Pinpoint the cell where the given text exists, returning its [X, Y] midpoint coordinate. 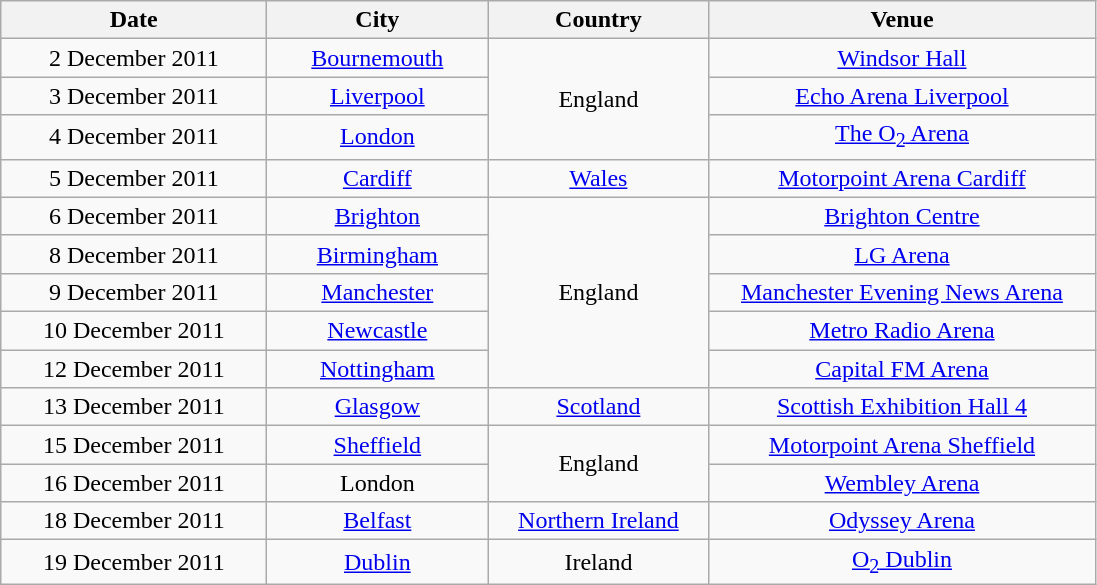
Echo Arena Liverpool [902, 96]
4 December 2011 [134, 137]
18 December 2011 [134, 521]
Date [134, 20]
Country [598, 20]
Windsor Hall [902, 58]
Newcastle [378, 331]
13 December 2011 [134, 407]
Nottingham [378, 369]
12 December 2011 [134, 369]
Dublin [378, 562]
Motorpoint Arena Sheffield [902, 445]
Brighton Centre [902, 216]
19 December 2011 [134, 562]
Venue [902, 20]
Wales [598, 178]
9 December 2011 [134, 292]
O2 Dublin [902, 562]
Metro Radio Arena [902, 331]
Scotland [598, 407]
5 December 2011 [134, 178]
Liverpool [378, 96]
8 December 2011 [134, 254]
Motorpoint Arena Cardiff [902, 178]
Bournemouth [378, 58]
Glasgow [378, 407]
The O2 Arena [902, 137]
Sheffield [378, 445]
10 December 2011 [134, 331]
Northern Ireland [598, 521]
LG Arena [902, 254]
15 December 2011 [134, 445]
Ireland [598, 562]
Cardiff [378, 178]
Brighton [378, 216]
Manchester Evening News Arena [902, 292]
3 December 2011 [134, 96]
Scottish Exhibition Hall 4 [902, 407]
16 December 2011 [134, 483]
Wembley Arena [902, 483]
Manchester [378, 292]
Belfast [378, 521]
Odyssey Arena [902, 521]
Birmingham [378, 254]
6 December 2011 [134, 216]
Capital FM Arena [902, 369]
2 December 2011 [134, 58]
City [378, 20]
